Extract the [X, Y] coordinate from the center of the cell holding the provided text.  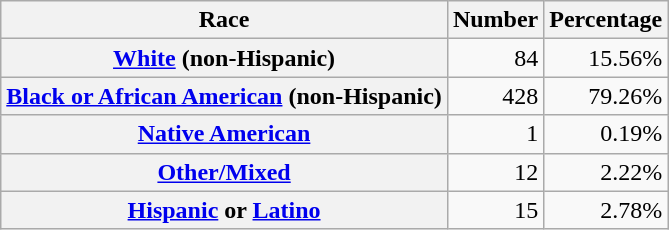
2.22% [606, 172]
1 [495, 134]
428 [495, 96]
Black or African American (non-Hispanic) [224, 96]
79.26% [606, 96]
84 [495, 58]
0.19% [606, 134]
Other/Mixed [224, 172]
Native American [224, 134]
Number [495, 20]
Hispanic or Latino [224, 210]
12 [495, 172]
15.56% [606, 58]
White (non-Hispanic) [224, 58]
Percentage [606, 20]
15 [495, 210]
Race [224, 20]
2.78% [606, 210]
